Search for the cell housing the specified text and yield its (x, y) center coordinate. 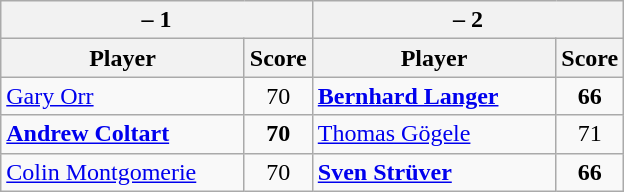
Sven Strüver (434, 172)
Colin Montgomerie (123, 172)
Bernhard Langer (434, 96)
– 1 (157, 20)
71 (590, 134)
– 2 (468, 20)
Andrew Coltart (123, 134)
Gary Orr (123, 96)
Thomas Gögele (434, 134)
